Return [x, y] of the center of cell containing provided text 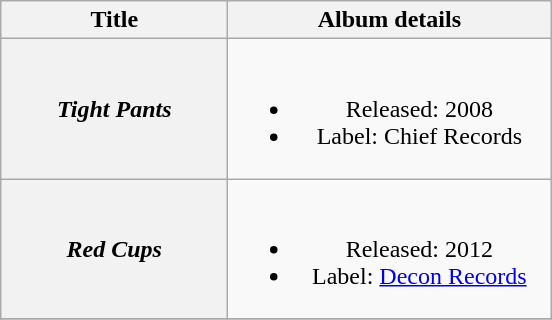
Released: 2008Label: Chief Records [390, 109]
Album details [390, 20]
Tight Pants [114, 109]
Red Cups [114, 249]
Title [114, 20]
Released: 2012Label: Decon Records [390, 249]
